For the text-containing cell, return its midpoint in (x, y) coordinate format. 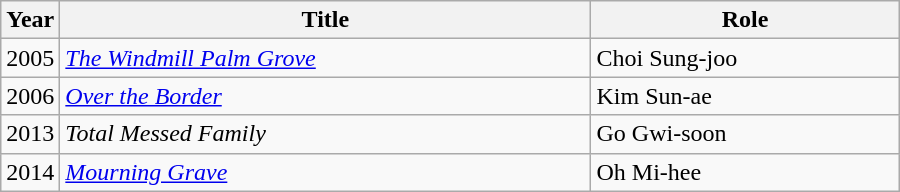
Title (326, 20)
The Windmill Palm Grove (326, 58)
Choi Sung-joo (745, 58)
2013 (30, 134)
Total Messed Family (326, 134)
2014 (30, 172)
Role (745, 20)
2005 (30, 58)
Go Gwi-soon (745, 134)
Oh Mi-hee (745, 172)
2006 (30, 96)
Year (30, 20)
Over the Border (326, 96)
Mourning Grave (326, 172)
Kim Sun-ae (745, 96)
